For the text-containing cell, return its midpoint in [X, Y] coordinate format. 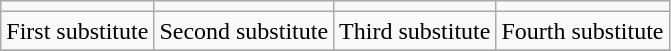
First substitute [78, 31]
Second substitute [244, 31]
Fourth substitute [582, 31]
Third substitute [415, 31]
